Search for the cell housing the specified text and yield its [x, y] center coordinate. 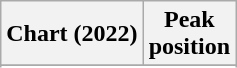
Peakposition [189, 34]
Chart (2022) [72, 34]
